Identify which cell holds the provided text, then report its [x, y] central coordinate. 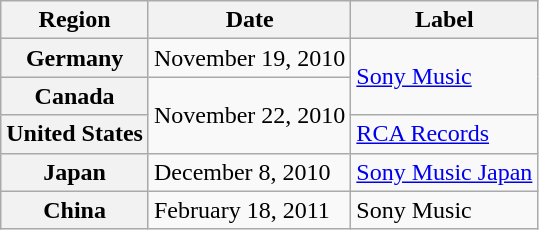
Label [444, 20]
December 8, 2010 [249, 172]
United States [75, 134]
Sony Music Japan [444, 172]
November 19, 2010 [249, 58]
Canada [75, 96]
February 18, 2011 [249, 210]
Japan [75, 172]
November 22, 2010 [249, 115]
RCA Records [444, 134]
Date [249, 20]
China [75, 210]
Region [75, 20]
Germany [75, 58]
